Detect which cell encompasses the target text, then output its [x, y] center coordinate. 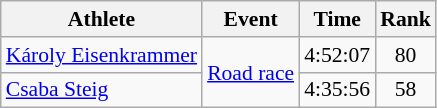
Road race [250, 72]
Csaba Steig [102, 90]
Event [250, 19]
Athlete [102, 19]
4:35:56 [337, 90]
Time [337, 19]
4:52:07 [337, 55]
58 [406, 90]
Károly Eisenkrammer [102, 55]
80 [406, 55]
Rank [406, 19]
